Return (x, y) of the center of cell containing provided text 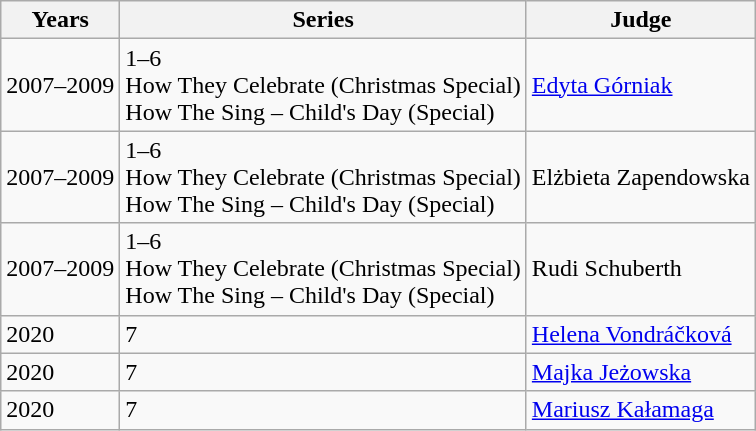
Series (324, 20)
Edyta Górniak (640, 85)
Elżbieta Zapendowska (640, 177)
Rudi Schuberth (640, 269)
Judge (640, 20)
Majka Jeżowska (640, 372)
Mariusz Kałamaga (640, 410)
Helena Vondráčková (640, 334)
Years (60, 20)
